Return the [x, y] coordinate for the center point of the cell that contains the specified text.  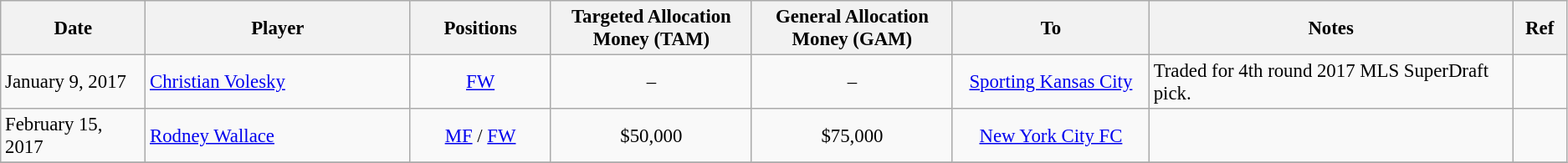
Ref [1540, 28]
February 15, 2017 [74, 135]
MF / FW [480, 135]
January 9, 2017 [74, 82]
Rodney Wallace [278, 135]
$50,000 [651, 135]
Sporting Kansas City [1051, 82]
Targeted Allocation Money (TAM) [651, 28]
Traded for 4th round 2017 MLS SuperDraft pick. [1330, 82]
FW [480, 82]
Christian Volesky [278, 82]
To [1051, 28]
Date [74, 28]
Notes [1330, 28]
New York City FC [1051, 135]
Positions [480, 28]
General Allocation Money (GAM) [852, 28]
$75,000 [852, 135]
Player [278, 28]
